Search for the cell housing the specified text and yield its [X, Y] center coordinate. 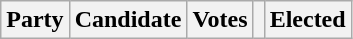
Candidate [128, 20]
Votes [220, 20]
Party [35, 20]
Elected [308, 20]
